Pinpoint the cell where the given text exists, returning its [x, y] midpoint coordinate. 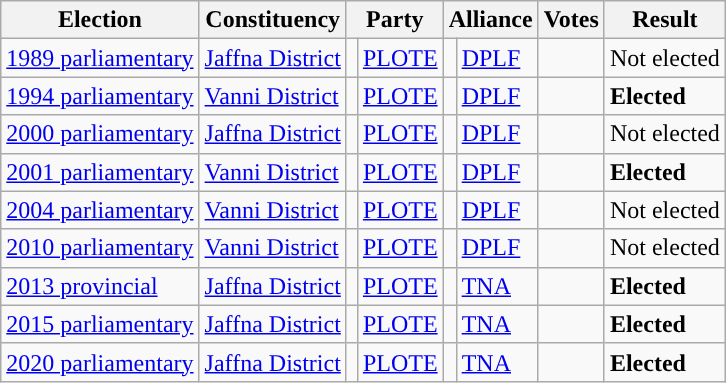
Votes [571, 20]
Constituency [272, 20]
2010 parliamentary [100, 248]
1994 parliamentary [100, 96]
2004 parliamentary [100, 210]
Election [100, 20]
2000 parliamentary [100, 134]
Party [394, 20]
2020 parliamentary [100, 362]
Result [664, 20]
2013 provincial [100, 286]
Alliance [490, 20]
1989 parliamentary [100, 58]
2015 parliamentary [100, 324]
2001 parliamentary [100, 172]
